Provide the [x, y] coordinate of the cell's center where the given text is located.  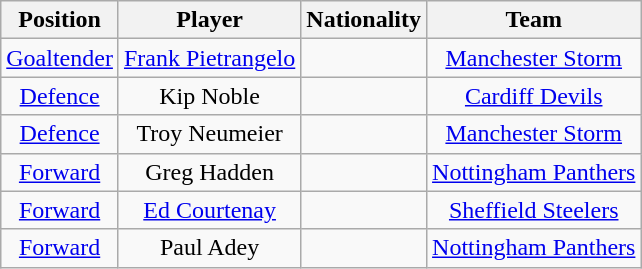
Team [534, 20]
Goaltender [60, 58]
Kip Noble [209, 96]
Greg Hadden [209, 172]
Troy Neumeier [209, 134]
Paul Adey [209, 248]
Frank Pietrangelo [209, 58]
Ed Courtenay [209, 210]
Nationality [364, 20]
Position [60, 20]
Cardiff Devils [534, 96]
Player [209, 20]
Sheffield Steelers [534, 210]
